Capture the cell that displays the provided text and extract its (X, Y) central coordinate. 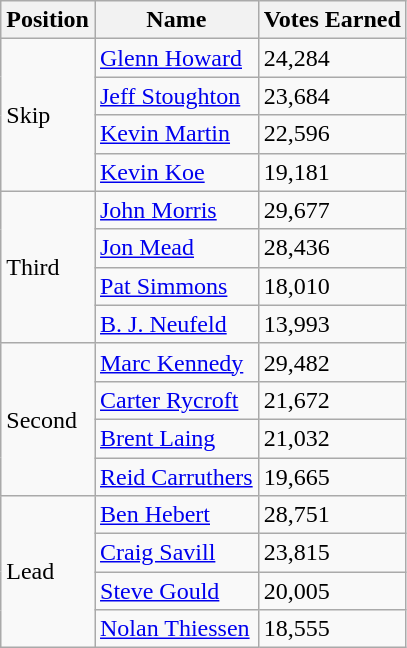
Kevin Koe (176, 172)
John Morris (176, 210)
Marc Kennedy (176, 362)
Ben Hebert (176, 515)
18,010 (332, 286)
Glenn Howard (176, 58)
21,672 (332, 400)
Carter Rycroft (176, 400)
28,436 (332, 248)
29,677 (332, 210)
Nolan Thiessen (176, 629)
24,284 (332, 58)
19,665 (332, 477)
Second (48, 419)
Pat Simmons (176, 286)
Lead (48, 572)
Craig Savill (176, 553)
Name (176, 20)
Votes Earned (332, 20)
Steve Gould (176, 591)
20,005 (332, 591)
Brent Laing (176, 438)
28,751 (332, 515)
B. J. Neufeld (176, 324)
Reid Carruthers (176, 477)
Jon Mead (176, 248)
21,032 (332, 438)
Third (48, 267)
22,596 (332, 134)
13,993 (332, 324)
23,815 (332, 553)
18,555 (332, 629)
Kevin Martin (176, 134)
Jeff Stoughton (176, 96)
Position (48, 20)
Skip (48, 115)
29,482 (332, 362)
19,181 (332, 172)
23,684 (332, 96)
